Extract the [X, Y] coordinate from the center of the cell holding the provided text.  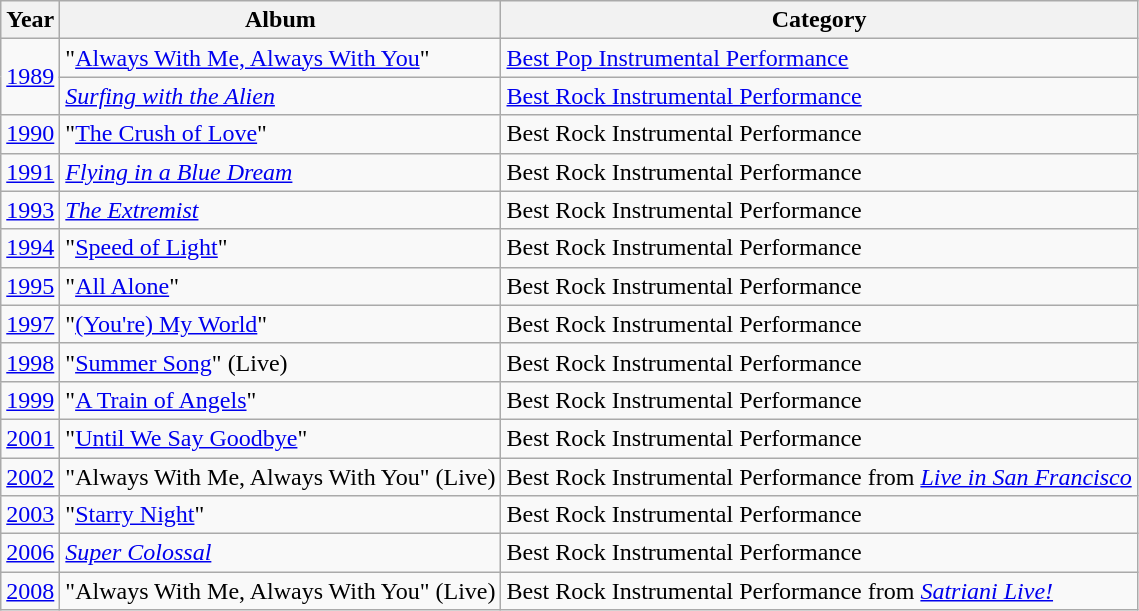
Album [280, 20]
2006 [30, 553]
1993 [30, 210]
1995 [30, 286]
2001 [30, 438]
Super Colossal [280, 553]
"The Crush of Love" [280, 134]
"Speed of Light" [280, 248]
Flying in a Blue Dream [280, 172]
Year [30, 20]
1994 [30, 248]
2003 [30, 515]
Best Rock Instrumental Performance from Live in San Francisco [819, 477]
2008 [30, 591]
"(You're) My World" [280, 324]
1999 [30, 400]
"Starry Night" [280, 515]
1991 [30, 172]
1997 [30, 324]
1998 [30, 362]
"Until We Say Goodbye" [280, 438]
"A Train of Angels" [280, 400]
The Extremist [280, 210]
Best Pop Instrumental Performance [819, 58]
Best Rock Instrumental Performance from Satriani Live! [819, 591]
"All Alone" [280, 286]
Surfing with the Alien [280, 96]
1989 [30, 77]
"Always With Me, Always With You" [280, 58]
"Summer Song" (Live) [280, 362]
2002 [30, 477]
1990 [30, 134]
Category [819, 20]
